Capture the cell that displays the provided text and extract its (X, Y) central coordinate. 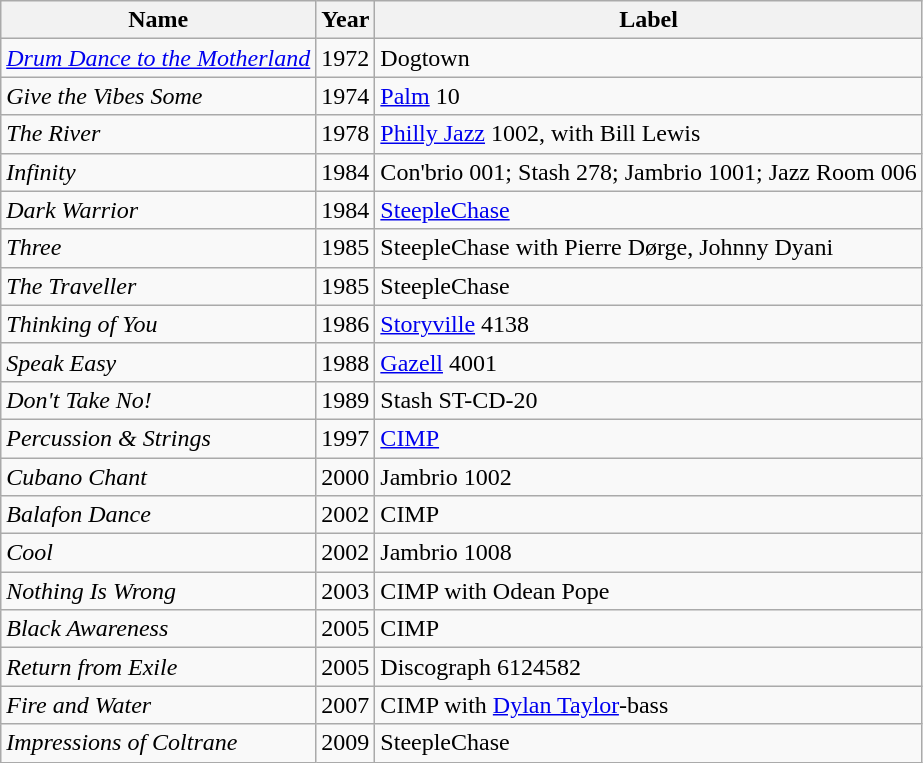
SteepleChase with Pierre Dørge, Johnny Dyani (648, 248)
1988 (346, 362)
1989 (346, 400)
Black Awareness (158, 629)
Cool (158, 553)
Palm 10 (648, 96)
Return from Exile (158, 667)
CIMP with Odean Pope (648, 591)
Drum Dance to the Motherland (158, 58)
Fire and Water (158, 705)
1972 (346, 58)
Jambrio 1002 (648, 477)
1986 (346, 324)
2009 (346, 743)
The Traveller (158, 286)
Infinity (158, 172)
Philly Jazz 1002, with Bill Lewis (648, 134)
Jambrio 1008 (648, 553)
Balafon Dance (158, 515)
1978 (346, 134)
Year (346, 20)
Dark Warrior (158, 210)
The River (158, 134)
2007 (346, 705)
Give the Vibes Some (158, 96)
Name (158, 20)
1974 (346, 96)
Dogtown (648, 58)
Impressions of Coltrane (158, 743)
Con'brio 001; Stash 278; Jambrio 1001; Jazz Room 006 (648, 172)
Cubano Chant (158, 477)
Three (158, 248)
Gazell 4001 (648, 362)
Nothing Is Wrong (158, 591)
Stash ST-CD-20 (648, 400)
Thinking of You (158, 324)
2003 (346, 591)
Speak Easy (158, 362)
2000 (346, 477)
Percussion & Strings (158, 438)
Storyville 4138 (648, 324)
Discograph 6124582 (648, 667)
Label (648, 20)
Don't Take No! (158, 400)
CIMP with Dylan Taylor-bass (648, 705)
1997 (346, 438)
